Search for the cell housing the specified text and yield its (x, y) center coordinate. 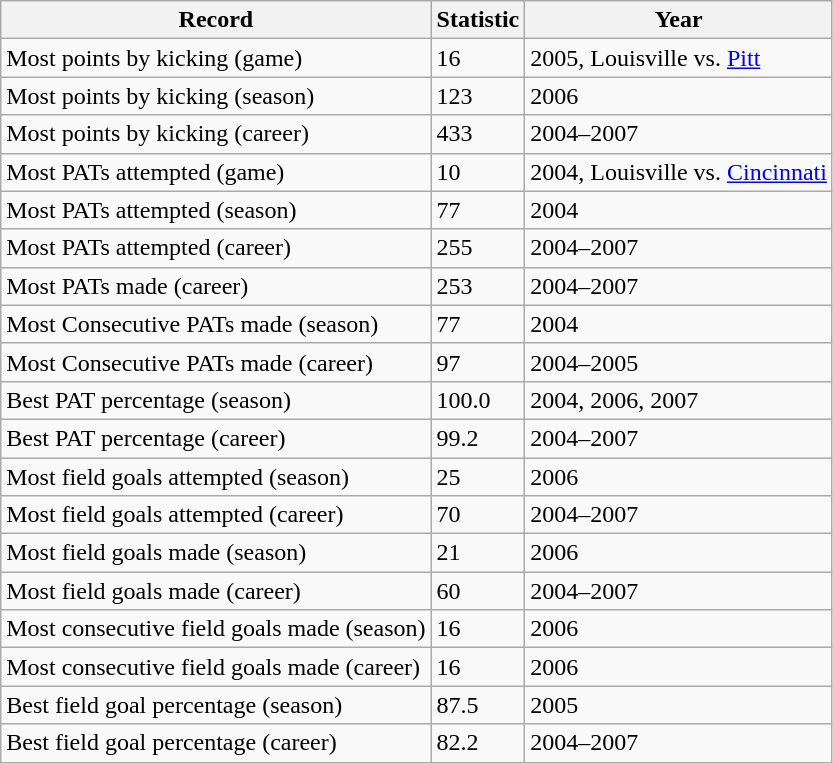
433 (478, 134)
Most points by kicking (season) (216, 96)
Most consecutive field goals made (season) (216, 629)
Best field goal percentage (career) (216, 743)
99.2 (478, 438)
2005, Louisville vs. Pitt (679, 58)
253 (478, 286)
2004–2005 (679, 362)
Year (679, 20)
Most Consecutive PATs made (career) (216, 362)
Statistic (478, 20)
100.0 (478, 400)
2004, 2006, 2007 (679, 400)
Most field goals made (season) (216, 553)
2005 (679, 705)
Most field goals attempted (season) (216, 477)
2004, Louisville vs. Cincinnati (679, 172)
25 (478, 477)
Most points by kicking (game) (216, 58)
Most PATs made (career) (216, 286)
Most PATs attempted (game) (216, 172)
Best PAT percentage (season) (216, 400)
Most PATs attempted (career) (216, 248)
Record (216, 20)
97 (478, 362)
87.5 (478, 705)
Best PAT percentage (career) (216, 438)
Most consecutive field goals made (career) (216, 667)
Most field goals made (career) (216, 591)
21 (478, 553)
Most points by kicking (career) (216, 134)
Most Consecutive PATs made (season) (216, 324)
60 (478, 591)
255 (478, 248)
Most field goals attempted (career) (216, 515)
70 (478, 515)
Most PATs attempted (season) (216, 210)
10 (478, 172)
123 (478, 96)
82.2 (478, 743)
Best field goal percentage (season) (216, 705)
